Identify which cell holds the provided text, then report its [X, Y] central coordinate. 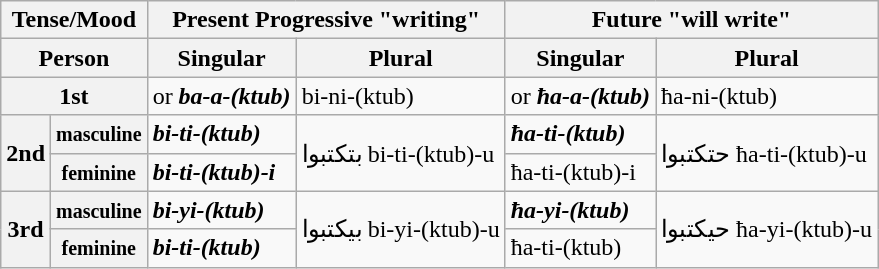
3rd [26, 229]
ħa-ti-(ktub)-i [580, 172]
bi-yi-(ktub) [222, 210]
ħa-ni-(ktub) [767, 96]
bi-ni-(ktub) [400, 96]
حيكتبوا ħa-yi-(ktub)-u [767, 229]
or ba-a-(ktub) [222, 96]
Person [74, 58]
بيكتبوا bi-yi-(ktub)-u [400, 229]
بتكتبوا bi-ti-(ktub)-u [400, 153]
bi-ti-(ktub)-i [222, 172]
Future "will write" [691, 20]
2nd [26, 153]
Tense/Mood [74, 20]
ħa-yi-(ktub) [580, 210]
Present Progressive "writing" [326, 20]
حتكتبوا ħa-ti-(ktub)-u [767, 153]
1st [74, 96]
or ħa-a-(ktub) [580, 96]
